Provide the [x, y] coordinate of the cell's center where the given text is located.  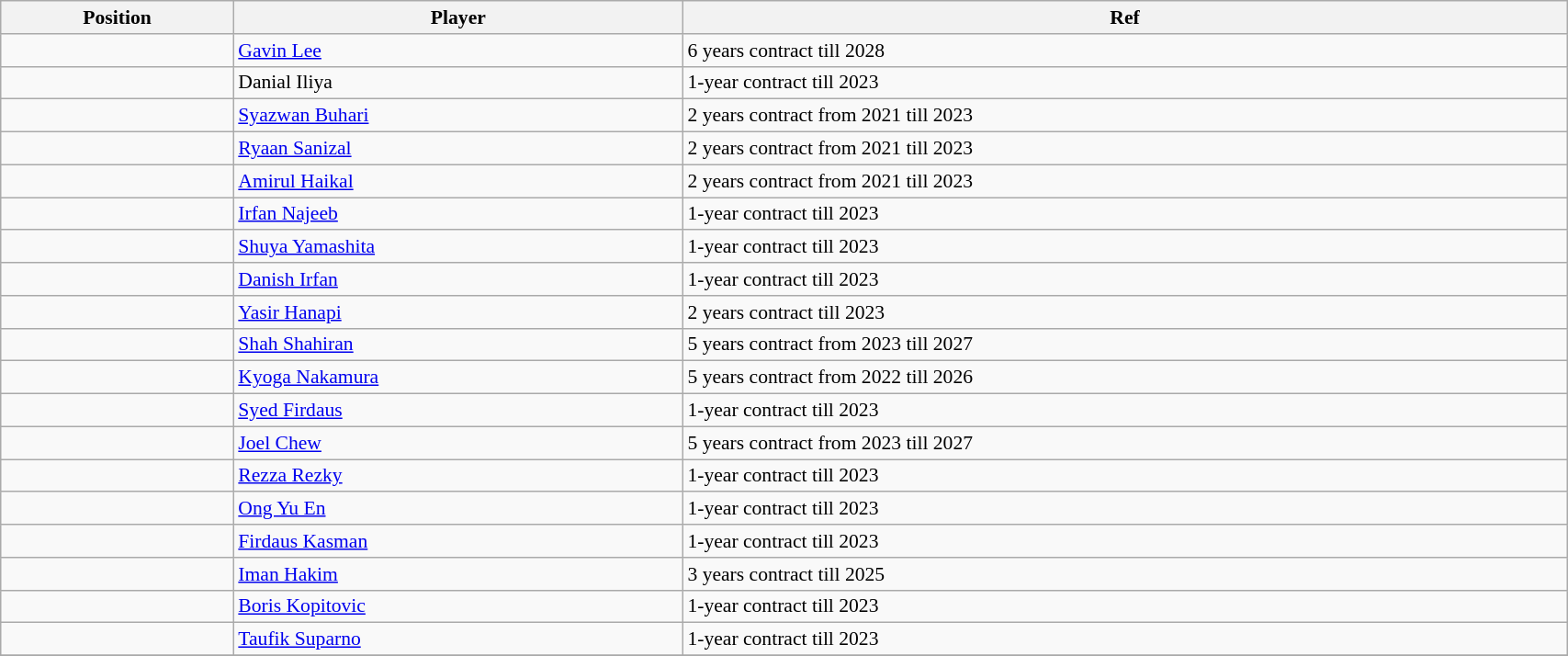
Taufik Suparno [457, 639]
Ong Yu En [457, 509]
5 years contract from 2022 till 2026 [1124, 378]
3 years contract till 2025 [1124, 574]
Yasir Hanapi [457, 312]
Syazwan Buhari [457, 116]
Danial Iliya [457, 83]
Boris Kopitovic [457, 606]
6 years contract till 2028 [1124, 51]
Iman Hakim [457, 574]
Gavin Lee [457, 51]
Danish Irfan [457, 279]
Player [457, 17]
Kyoga Nakamura [457, 378]
Syed Firdaus [457, 411]
Firdaus Kasman [457, 541]
Position [118, 17]
Amirul Haikal [457, 181]
Shuya Yamashita [457, 247]
Shah Shahiran [457, 345]
Ref [1124, 17]
Rezza Rezky [457, 476]
Irfan Najeeb [457, 214]
Joel Chew [457, 443]
Ryaan Sanizal [457, 149]
2 years contract till 2023 [1124, 312]
